Provide the (X, Y) coordinate of the cell's center where the given text is located.  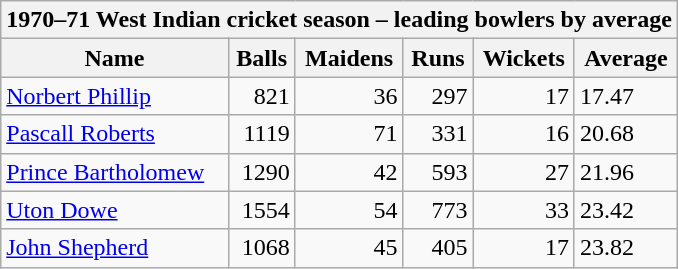
Pascall Roberts (114, 134)
Norbert Phillip (114, 96)
1970–71 West Indian cricket season – leading bowlers by average (340, 20)
Name (114, 58)
Uton Dowe (114, 210)
773 (438, 210)
405 (438, 248)
1068 (262, 248)
45 (349, 248)
54 (349, 210)
21.96 (626, 172)
17.47 (626, 96)
821 (262, 96)
27 (524, 172)
John Shepherd (114, 248)
20.68 (626, 134)
297 (438, 96)
23.42 (626, 210)
Prince Bartholomew (114, 172)
331 (438, 134)
71 (349, 134)
Maidens (349, 58)
42 (349, 172)
1290 (262, 172)
23.82 (626, 248)
36 (349, 96)
1119 (262, 134)
33 (524, 210)
Balls (262, 58)
Runs (438, 58)
16 (524, 134)
593 (438, 172)
1554 (262, 210)
Wickets (524, 58)
Average (626, 58)
